For the text-containing cell, return its midpoint in [x, y] coordinate format. 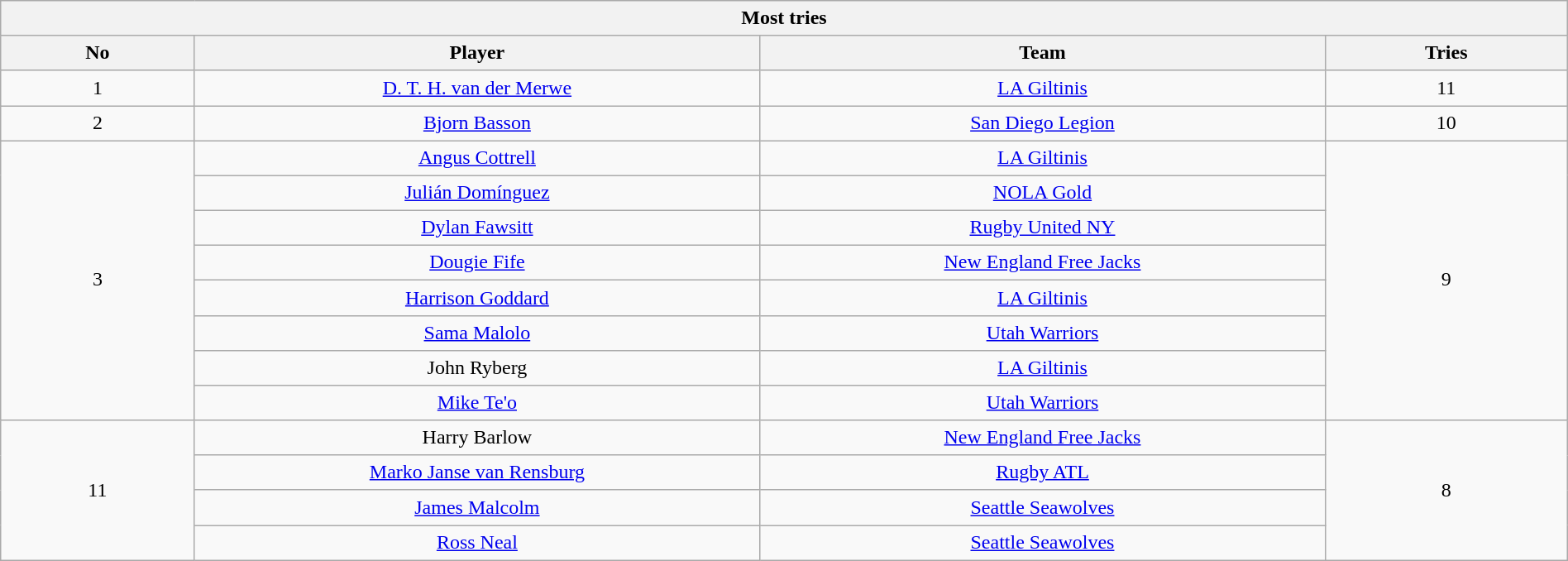
2 [98, 123]
No [98, 53]
Dylan Fawsitt [477, 228]
D. T. H. van der Merwe [477, 88]
Team [1043, 53]
Most tries [784, 18]
Angus Cottrell [477, 158]
James Malcolm [477, 507]
John Ryberg [477, 367]
Sama Malolo [477, 333]
Player [477, 53]
Rugby United NY [1043, 228]
3 [98, 280]
NOLA Gold [1043, 193]
9 [1446, 280]
San Diego Legion [1043, 123]
Ross Neal [477, 543]
Harry Barlow [477, 438]
10 [1446, 123]
Bjorn Basson [477, 123]
Mike Te'o [477, 403]
8 [1446, 490]
Harrison Goddard [477, 298]
1 [98, 88]
Julián Domínguez [477, 193]
Rugby ATL [1043, 472]
Marko Janse van Rensburg [477, 472]
Tries [1446, 53]
Dougie Fife [477, 263]
